Scan for the cell matching the given text and deliver its (x, y) coordinate at center. 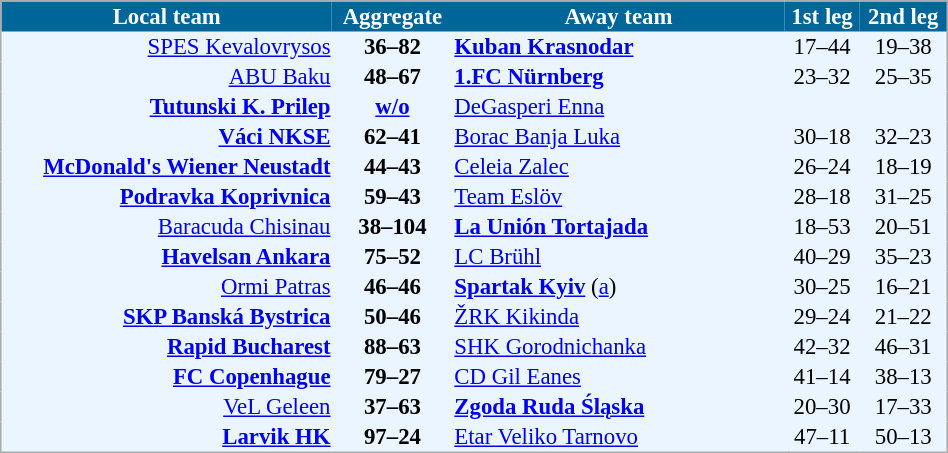
w/o (392, 107)
Team Eslöv (618, 197)
Etar Veliko Tarnovo (618, 437)
Ormi Patras (166, 287)
29–24 (822, 317)
17–44 (822, 47)
46–46 (392, 287)
16–21 (904, 287)
Kuban Krasnodar (618, 47)
44–43 (392, 167)
36–82 (392, 47)
75–52 (392, 257)
31–25 (904, 197)
50–13 (904, 437)
Borac Banja Luka (618, 137)
17–33 (904, 407)
40–29 (822, 257)
Rapid Bucharest (166, 347)
McDonald's Wiener Neustadt (166, 167)
18–19 (904, 167)
Havelsan Ankara (166, 257)
Podravka Koprivnica (166, 197)
62–41 (392, 137)
Baracuda Chisinau (166, 227)
Váci NKSE (166, 137)
37–63 (392, 407)
SKP Banská Bystrica (166, 317)
Larvik HK (166, 437)
50–46 (392, 317)
SHK Gorodnichanka (618, 347)
1st leg (822, 16)
LC Brühl (618, 257)
SPES Kevalovrysos (166, 47)
19–38 (904, 47)
20–30 (822, 407)
La Unión Tortajada (618, 227)
Spartak Kyiv (a) (618, 287)
32–23 (904, 137)
28–18 (822, 197)
35–23 (904, 257)
Aggregate (392, 16)
1.FC Nürnberg (618, 77)
47–11 (822, 437)
ABU Baku (166, 77)
46–31 (904, 347)
88–63 (392, 347)
ŽRK Kikinda (618, 317)
42–32 (822, 347)
59–43 (392, 197)
FC Copenhague (166, 377)
26–24 (822, 167)
41–14 (822, 377)
97–24 (392, 437)
23–32 (822, 77)
38–104 (392, 227)
21–22 (904, 317)
79–27 (392, 377)
18–53 (822, 227)
30–18 (822, 137)
Local team (166, 16)
48–67 (392, 77)
30–25 (822, 287)
2nd leg (904, 16)
DeGasperi Enna (618, 107)
VeL Geleen (166, 407)
20–51 (904, 227)
25–35 (904, 77)
Tutunski K. Prilep (166, 107)
Celeia Zalec (618, 167)
Away team (618, 16)
Zgoda Ruda Śląska (618, 407)
CD Gil Eanes (618, 377)
38–13 (904, 377)
